Provide the [x, y] coordinate of the cell's center where the given text is located.  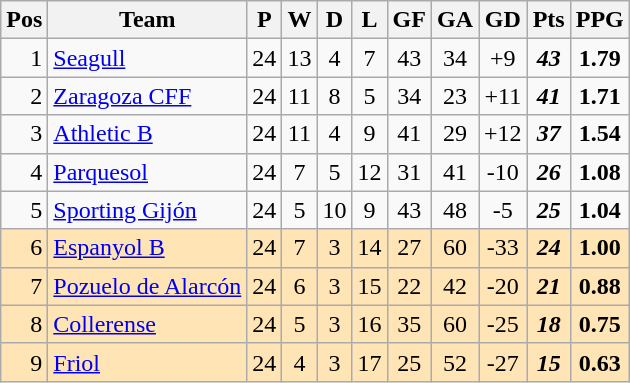
D [334, 20]
-5 [504, 210]
12 [370, 172]
-33 [504, 248]
Parquesol [148, 172]
Collerense [148, 324]
1.08 [600, 172]
L [370, 20]
1.00 [600, 248]
23 [454, 96]
1.71 [600, 96]
W [300, 20]
Seagull [148, 58]
+12 [504, 134]
Espanyol B [148, 248]
Pts [548, 20]
13 [300, 58]
P [264, 20]
PPG [600, 20]
Friol [148, 362]
-20 [504, 286]
2 [24, 96]
16 [370, 324]
Zaragoza CFF [148, 96]
0.75 [600, 324]
29 [454, 134]
37 [548, 134]
42 [454, 286]
0.88 [600, 286]
1.54 [600, 134]
-27 [504, 362]
GF [409, 20]
10 [334, 210]
1 [24, 58]
Team [148, 20]
Pos [24, 20]
-10 [504, 172]
17 [370, 362]
GA [454, 20]
Sporting Gijón [148, 210]
26 [548, 172]
-25 [504, 324]
27 [409, 248]
22 [409, 286]
31 [409, 172]
14 [370, 248]
35 [409, 324]
+9 [504, 58]
52 [454, 362]
1.04 [600, 210]
18 [548, 324]
+11 [504, 96]
1.79 [600, 58]
Athletic B [148, 134]
Pozuelo de Alarcón [148, 286]
48 [454, 210]
0.63 [600, 362]
GD [504, 20]
21 [548, 286]
